Return the (x, y) coordinate for the center point of the cell that contains the specified text.  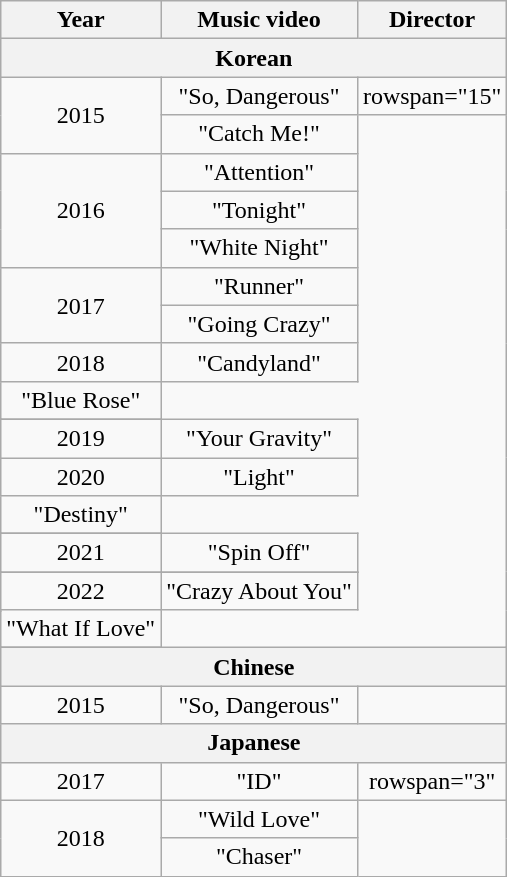
Year (81, 20)
"Attention" (260, 172)
"ID" (260, 781)
"Catch Me!" (260, 134)
"Tonight" (260, 210)
2022 (81, 591)
"Wild Love" (260, 819)
"Spin Off" (260, 553)
Chinese (254, 667)
"White Night" (260, 248)
"Going Crazy" (260, 324)
"Crazy About You" (260, 591)
Korean (254, 58)
rowspan="3" (432, 781)
2020 (81, 477)
"Candyland" (260, 362)
Director (432, 20)
"Destiny" (81, 515)
"Your Gravity" (260, 438)
"Chaser" (260, 857)
"Runner" (260, 286)
"What If Love" (81, 629)
Japanese (254, 743)
rowspan="15" (432, 96)
Music video (260, 20)
2019 (81, 438)
2021 (81, 553)
2016 (81, 210)
"Light" (260, 477)
"Blue Rose" (81, 400)
